Capture the cell that displays the provided text and extract its [X, Y] central coordinate. 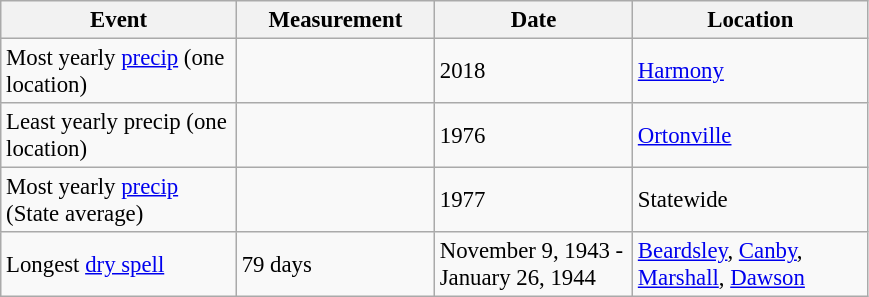
2018 [533, 72]
1976 [533, 136]
Location [751, 20]
79 days [335, 264]
Statewide [751, 200]
Beardsley, Canby,Marshall, Dawson [751, 264]
November 9, 1943 - January 26, 1944 [533, 264]
Ortonville [751, 136]
Harmony [751, 72]
Date [533, 20]
1977 [533, 200]
Longest dry spell [119, 264]
Event [119, 20]
Most yearly precip (State average) [119, 200]
Most yearly precip (one location) [119, 72]
Measurement [335, 20]
Least yearly precip (one location) [119, 136]
